Identify which cell holds the provided text, then report its (x, y) central coordinate. 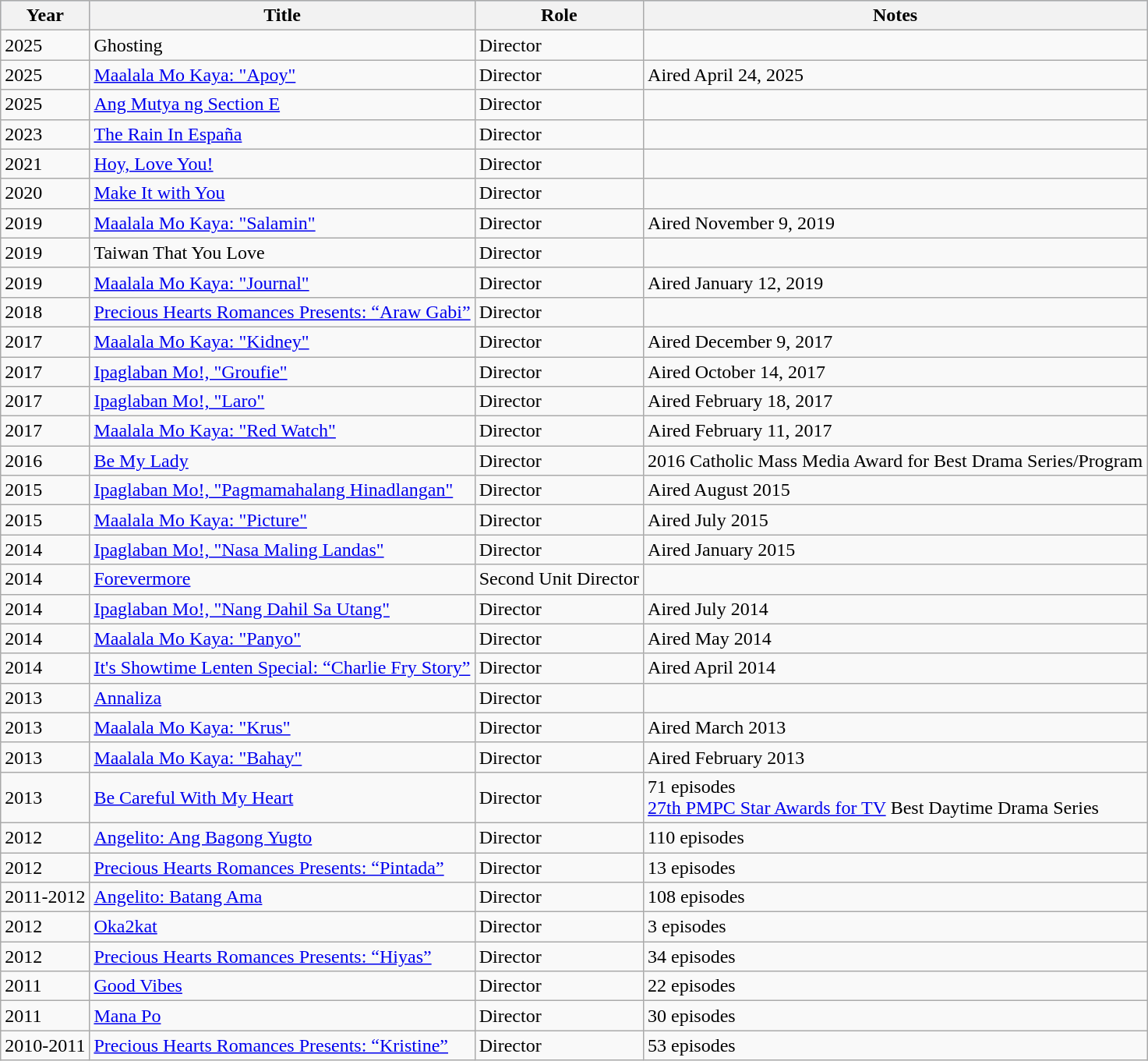
Aired November 9, 2019 (895, 223)
2020 (45, 193)
2016 (45, 461)
Ipaglaban Mo!, "Nang Dahil Sa Utang" (282, 609)
Aired July 2014 (895, 609)
Maalala Mo Kaya: "Apoy" (282, 75)
Ipaglaban Mo!, "Nasa Maling Landas" (282, 550)
Ghosting (282, 45)
2021 (45, 164)
Maalala Mo Kaya: "Picture" (282, 520)
Aired April 24, 2025 (895, 75)
Aired December 9, 2017 (895, 341)
Precious Hearts Romances Presents: “Hiyas” (282, 957)
Angelito: Batang Ama (282, 897)
Maalala Mo Kaya: "Salamin" (282, 223)
Ang Mutya ng Section E (282, 104)
Angelito: Ang Bagong Yugto (282, 837)
Be My Lady (282, 461)
108 episodes (895, 897)
Maalala Mo Kaya: "Bahay" (282, 757)
Taiwan That You Love (282, 253)
Aired May 2014 (895, 638)
2016 Catholic Mass Media Award for Best Drama Series/Program (895, 461)
Ipaglaban Mo!, "Groufie" (282, 372)
Notes (895, 16)
Maalala Mo Kaya: "Journal" (282, 282)
Maalala Mo Kaya: "Panyo" (282, 638)
Aired February 18, 2017 (895, 401)
Make It with You (282, 193)
34 episodes (895, 957)
Oka2kat (282, 927)
Aired March 2013 (895, 727)
It's Showtime Lenten Special: “Charlie Fry Story” (282, 668)
Maalala Mo Kaya: "Krus" (282, 727)
Aired August 2015 (895, 490)
2010-2011 (45, 1045)
Aired October 14, 2017 (895, 372)
71 episodes 27th PMPC Star Awards for TV Best Daytime Drama Series (895, 797)
Be Careful With My Heart (282, 797)
Aired April 2014 (895, 668)
22 episodes (895, 986)
Maalala Mo Kaya: "Kidney" (282, 341)
Ipaglaban Mo!, "Laro" (282, 401)
Forevermore (282, 579)
13 episodes (895, 868)
2023 (45, 134)
Aired February 11, 2017 (895, 431)
Ipaglaban Mo!, "Pagmamahalang Hinadlangan" (282, 490)
Role (559, 16)
2018 (45, 312)
Year (45, 16)
Precious Hearts Romances Presents: “Kristine” (282, 1045)
2011-2012 (45, 897)
Second Unit Director (559, 579)
Aired February 2013 (895, 757)
Precious Hearts Romances Presents: “Pintada” (282, 868)
Hoy, Love You! (282, 164)
Title (282, 16)
53 episodes (895, 1045)
Aired July 2015 (895, 520)
30 episodes (895, 1016)
Precious Hearts Romances Presents: “Araw Gabi” (282, 312)
Good Vibes (282, 986)
Annaliza (282, 698)
Maalala Mo Kaya: "Red Watch" (282, 431)
The Rain In España (282, 134)
Aired January 2015 (895, 550)
110 episodes (895, 837)
3 episodes (895, 927)
Mana Po (282, 1016)
Aired January 12, 2019 (895, 282)
